Return the [X, Y] coordinate for the center point of the cell that contains the specified text.  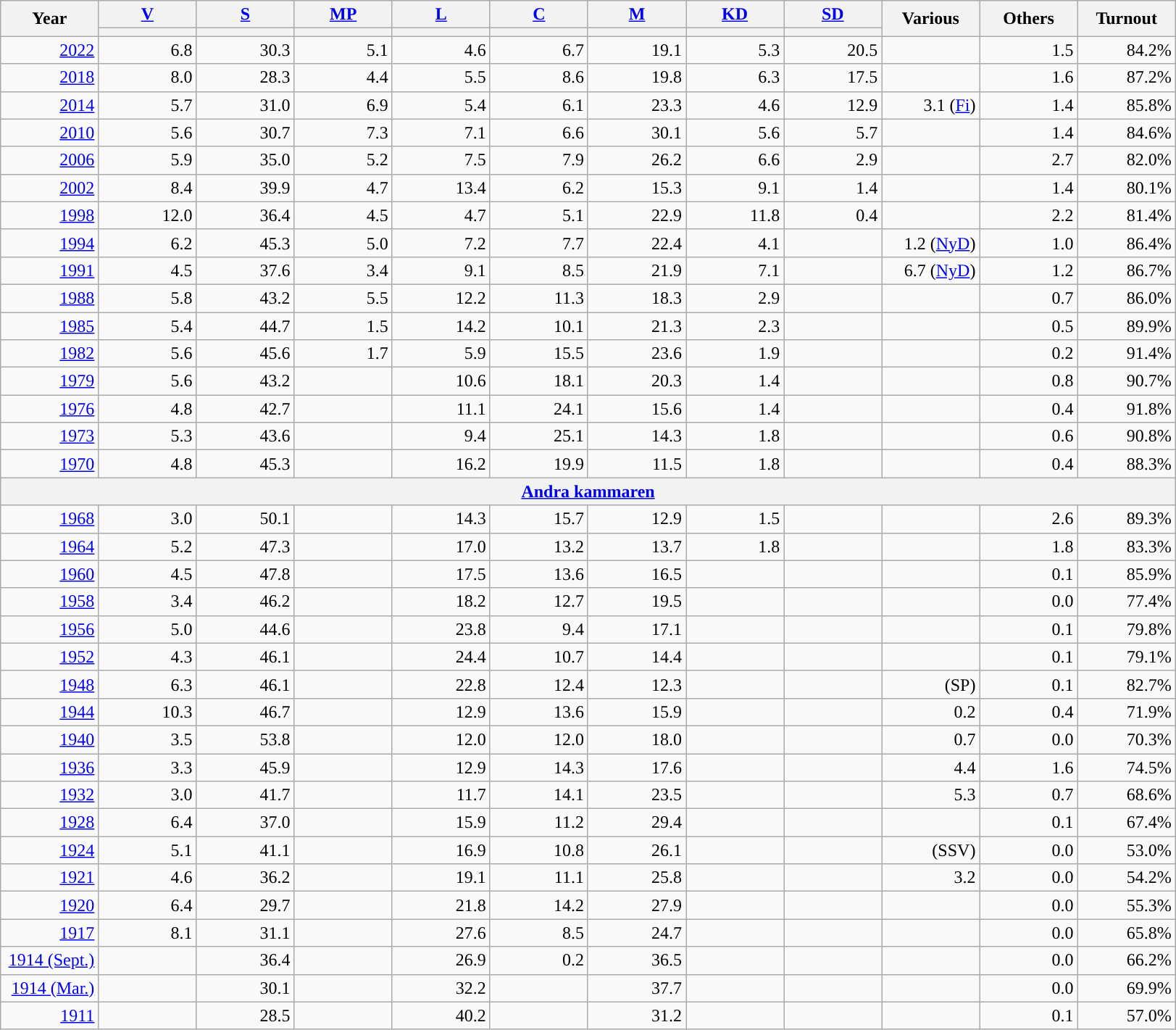
53.8 [245, 739]
21.8 [441, 905]
19.8 [636, 78]
66.2% [1126, 960]
(SSV) [930, 850]
36.2 [245, 878]
1.2 (NyD) [930, 243]
47.3 [245, 547]
8.4 [148, 188]
1.2 [1029, 270]
KD [735, 14]
28.3 [245, 78]
2.3 [735, 325]
22.8 [441, 684]
8.0 [148, 78]
1973 [49, 436]
1958 [49, 602]
L [441, 14]
0.8 [1029, 381]
23.8 [441, 629]
46.2 [245, 602]
5.8 [148, 298]
Year [49, 19]
15.6 [636, 409]
7.3 [343, 133]
1982 [49, 354]
13.4 [441, 188]
37.7 [636, 988]
1920 [49, 905]
1.0 [1029, 243]
12.2 [441, 298]
23.5 [636, 795]
36.5 [636, 960]
4.1 [735, 243]
18.1 [539, 381]
90.7% [1126, 381]
82.0% [1126, 160]
41.7 [245, 795]
1932 [49, 795]
16.2 [441, 464]
11.7 [441, 795]
21.9 [636, 270]
11.2 [539, 823]
37.6 [245, 270]
1991 [49, 270]
84.2% [1126, 50]
41.1 [245, 850]
15.3 [636, 188]
12.4 [539, 684]
10.7 [539, 657]
3.2 [930, 878]
1928 [49, 823]
35.0 [245, 160]
12.3 [636, 684]
31.1 [245, 933]
Turnout [1126, 19]
13.7 [636, 547]
0.6 [1029, 436]
11.5 [636, 464]
1988 [49, 298]
39.9 [245, 188]
3.3 [148, 768]
54.2% [1126, 878]
2002 [49, 188]
2006 [49, 160]
25.8 [636, 878]
47.8 [245, 574]
1979 [49, 381]
37.0 [245, 823]
6.9 [343, 105]
1948 [49, 684]
M [636, 14]
1964 [49, 547]
71.9% [1126, 712]
10.3 [148, 712]
89.3% [1126, 519]
65.8% [1126, 933]
2.2 [1029, 215]
3.1 (Fi) [930, 105]
10.6 [441, 381]
23.6 [636, 354]
53.0% [1126, 850]
31.2 [636, 1016]
6.8 [148, 50]
2022 [49, 50]
19.5 [636, 602]
22.4 [636, 243]
26.1 [636, 850]
88.3% [1126, 464]
12.7 [539, 602]
30.7 [245, 133]
1960 [49, 574]
20.3 [636, 381]
83.3% [1126, 547]
15.7 [539, 519]
1911 [49, 1016]
91.4% [1126, 354]
26.9 [441, 960]
1921 [49, 878]
2014 [49, 105]
6.1 [539, 105]
84.6% [1126, 133]
77.4% [1126, 602]
31.0 [245, 105]
57.0% [1126, 1016]
27.6 [441, 933]
23.3 [636, 105]
2.6 [1029, 519]
32.2 [441, 988]
1976 [49, 409]
1917 [49, 933]
1936 [49, 768]
17.6 [636, 768]
11.8 [735, 215]
14.1 [539, 795]
3.5 [148, 739]
6.7 (NyD) [930, 270]
1994 [49, 243]
24.4 [441, 657]
(SP) [930, 684]
11.3 [539, 298]
81.4% [1126, 215]
7.5 [441, 160]
2.7 [1029, 160]
91.8% [1126, 409]
29.7 [245, 905]
43.6 [245, 436]
80.1% [1126, 188]
Others [1029, 19]
7.2 [441, 243]
74.5% [1126, 768]
14.4 [636, 657]
1952 [49, 657]
Various [930, 19]
79.8% [1126, 629]
0.5 [1029, 325]
90.8% [1126, 436]
85.9% [1126, 574]
68.6% [1126, 795]
28.5 [245, 1016]
26.2 [636, 160]
1970 [49, 464]
1998 [49, 215]
1940 [49, 739]
87.2% [1126, 78]
20.5 [833, 50]
45.9 [245, 768]
13.2 [539, 547]
1914 (Sept.) [49, 960]
45.6 [245, 354]
16.9 [441, 850]
24.7 [636, 933]
50.1 [245, 519]
25.1 [539, 436]
46.7 [245, 712]
7.9 [539, 160]
27.9 [636, 905]
44.7 [245, 325]
86.7% [1126, 270]
18.2 [441, 602]
1.9 [735, 354]
82.7% [1126, 684]
MP [343, 14]
1944 [49, 712]
V [148, 14]
40.2 [441, 1016]
19.9 [539, 464]
1924 [49, 850]
16.5 [636, 574]
22.9 [636, 215]
2018 [49, 78]
79.1% [1126, 657]
7.7 [539, 243]
1968 [49, 519]
44.6 [245, 629]
6.7 [539, 50]
15.5 [539, 354]
1956 [49, 629]
1914 (Mar.) [49, 988]
86.0% [1126, 298]
Andra kammaren [588, 491]
2010 [49, 133]
1.7 [343, 354]
24.1 [539, 409]
86.4% [1126, 243]
8.1 [148, 933]
29.4 [636, 823]
17.1 [636, 629]
89.9% [1126, 325]
17.0 [441, 547]
S [245, 14]
67.4% [1126, 823]
21.3 [636, 325]
18.3 [636, 298]
70.3% [1126, 739]
69.9% [1126, 988]
SD [833, 14]
10.8 [539, 850]
85.8% [1126, 105]
1985 [49, 325]
C [539, 14]
18.0 [636, 739]
8.6 [539, 78]
10.1 [539, 325]
30.3 [245, 50]
42.7 [245, 409]
4.3 [148, 657]
55.3% [1126, 905]
